Scan for the cell matching the given text and deliver its (X, Y) coordinate at center. 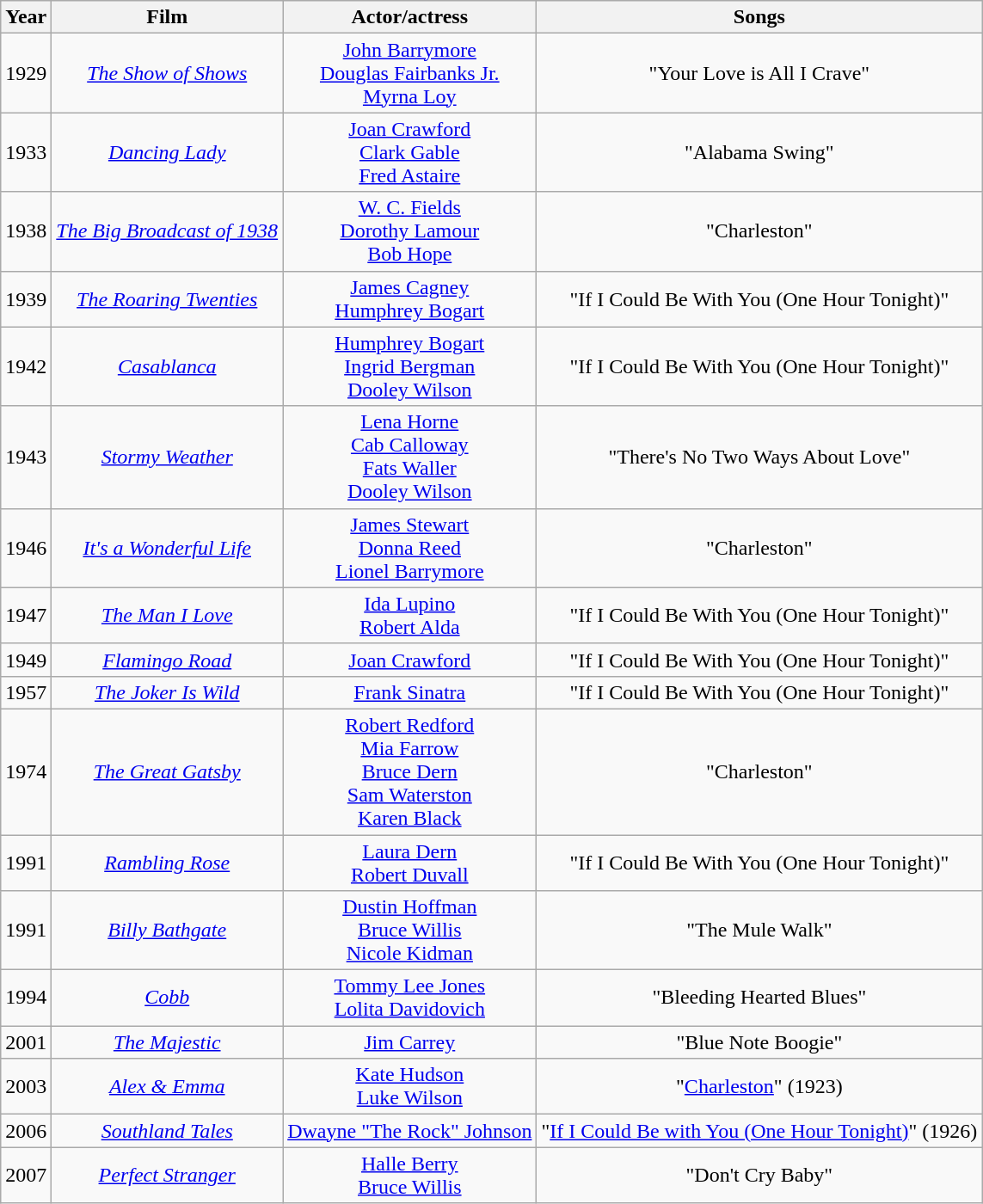
1957 (26, 692)
2007 (26, 1175)
1942 (26, 366)
Dustin HoffmanBruce WillisNicole Kidman (409, 931)
Actor/actress (409, 17)
1939 (26, 299)
The Show of Shows (167, 73)
James StewartDonna ReedLionel Barrymore (409, 548)
The Great Gatsby (167, 771)
Laura DernRobert Duvall (409, 862)
"There's No Two Ways About Love" (759, 458)
Jim Carrey (409, 1042)
2006 (26, 1131)
Billy Bathgate (167, 931)
Kate HudsonLuke Wilson (409, 1087)
"Blue Note Boogie" (759, 1042)
"Alabama Swing" (759, 152)
Casablanca (167, 366)
"Don't Cry Baby" (759, 1175)
1974 (26, 771)
Perfect Stranger (167, 1175)
The Roaring Twenties (167, 299)
1947 (26, 616)
Dwayne "The Rock" Johnson (409, 1131)
1994 (26, 998)
Year (26, 17)
1946 (26, 548)
It's a Wonderful Life (167, 548)
Robert RedfordMia FarrowBruce DernSam WaterstonKaren Black (409, 771)
Humphrey BogartIngrid BergmanDooley Wilson (409, 366)
The Joker Is Wild (167, 692)
Lena HorneCab CallowayFats WallerDooley Wilson (409, 458)
Flamingo Road (167, 660)
"Your Love is All I Crave" (759, 73)
1949 (26, 660)
James CagneyHumphrey Bogart (409, 299)
Halle BerryBruce Willis (409, 1175)
The Majestic (167, 1042)
Rambling Rose (167, 862)
Joan Crawford (409, 660)
Stormy Weather (167, 458)
Alex & Emma (167, 1087)
The Man I Love (167, 616)
John BarrymoreDouglas Fairbanks Jr.Myrna Loy (409, 73)
"The Mule Walk" (759, 931)
Frank Sinatra (409, 692)
Ida LupinoRobert Alda (409, 616)
2003 (26, 1087)
"If I Could Be with You (One Hour Tonight)" (1926) (759, 1131)
Southland Tales (167, 1131)
1943 (26, 458)
Songs (759, 17)
1938 (26, 231)
1929 (26, 73)
1933 (26, 152)
Dancing Lady (167, 152)
2001 (26, 1042)
"Charleston" (1923) (759, 1087)
Joan CrawfordClark GableFred Astaire (409, 152)
W. C. FieldsDorothy LamourBob Hope (409, 231)
Film (167, 17)
Cobb (167, 998)
The Big Broadcast of 1938 (167, 231)
Tommy Lee JonesLolita Davidovich (409, 998)
"Bleeding Hearted Blues" (759, 998)
